For the text-containing cell, return its midpoint in [x, y] coordinate format. 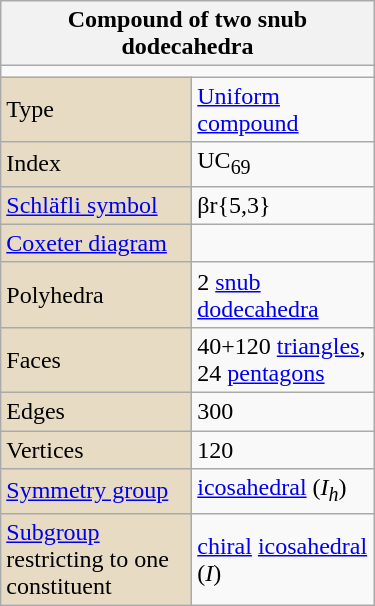
UC69 [284, 164]
Compound of two snub dodecahedra [188, 34]
Vertices [96, 450]
120 [284, 450]
icosahedral (Ih) [284, 491]
Symmetry group [96, 491]
Uniform compound [284, 110]
Schläfli symbol [96, 205]
2 snub dodecahedra [284, 294]
Polyhedra [96, 294]
Faces [96, 360]
Subgroup restricting to one constituent [96, 559]
300 [284, 412]
Edges [96, 412]
βr{5,3} [284, 205]
Type [96, 110]
chiral icosahedral (I) [284, 559]
Coxeter diagram [96, 243]
40+120 triangles, 24 pentagons [284, 360]
Index [96, 164]
